Search for the cell housing the specified text and yield its [x, y] center coordinate. 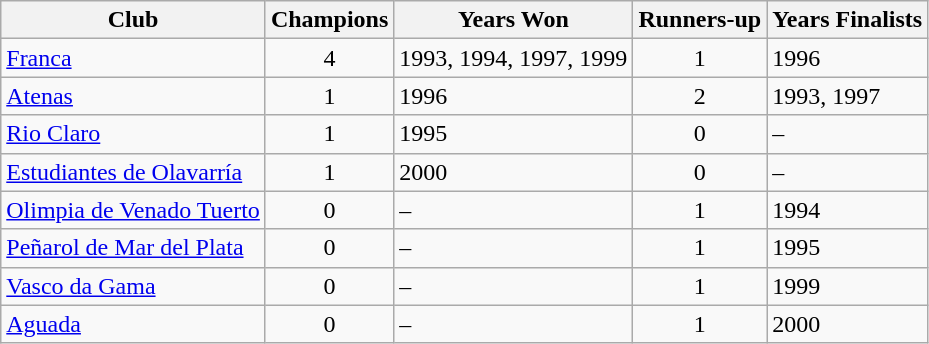
4 [329, 58]
Aguada [134, 324]
2 [700, 96]
Champions [329, 20]
Vasco da Gama [134, 286]
Estudiantes de Olavarría [134, 172]
1994 [848, 210]
Franca [134, 58]
Olimpia de Venado Tuerto [134, 210]
Peñarol de Mar del Plata [134, 248]
Runners-up [700, 20]
Years Won [514, 20]
Atenas [134, 96]
Years Finalists [848, 20]
1993, 1994, 1997, 1999 [514, 58]
Club [134, 20]
1999 [848, 286]
Rio Claro [134, 134]
1993, 1997 [848, 96]
